For the text-containing cell, return its midpoint in (X, Y) coordinate format. 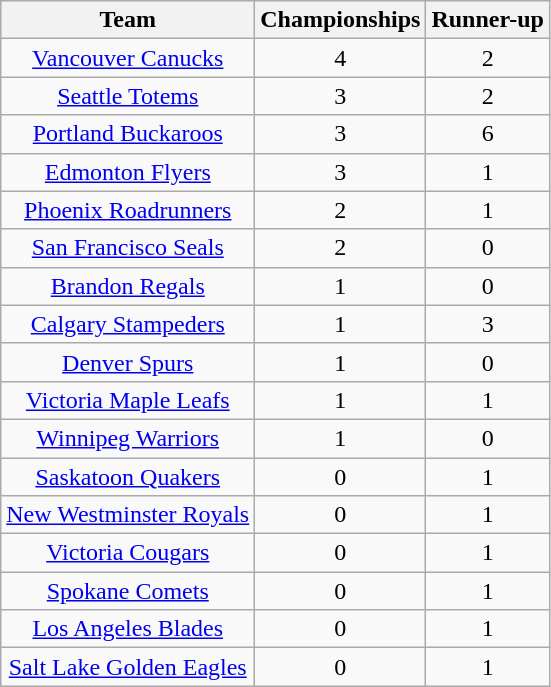
Denver Spurs (128, 362)
Seattle Totems (128, 96)
Winnipeg Warriors (128, 438)
Saskatoon Quakers (128, 477)
Phoenix Roadrunners (128, 210)
Spokane Comets (128, 591)
Vancouver Canucks (128, 58)
San Francisco Seals (128, 248)
Edmonton Flyers (128, 172)
Brandon Regals (128, 286)
Championships (340, 20)
Victoria Maple Leafs (128, 400)
Runner-up (488, 20)
Victoria Cougars (128, 553)
Calgary Stampeders (128, 324)
Portland Buckaroos (128, 134)
Los Angeles Blades (128, 629)
Salt Lake Golden Eagles (128, 667)
New Westminster Royals (128, 515)
6 (488, 134)
Team (128, 20)
4 (340, 58)
